Extract the [X, Y] coordinate from the center of the cell holding the provided text.  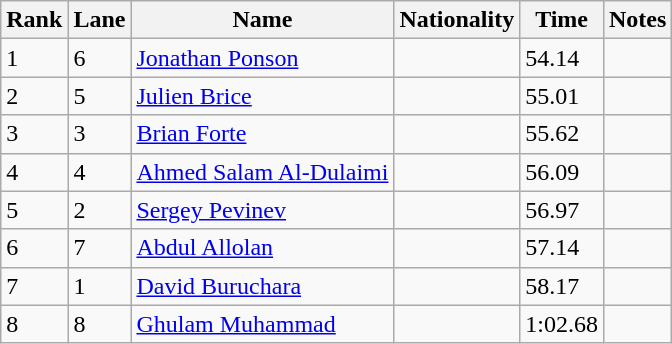
Lane [100, 20]
Nationality [457, 20]
54.14 [562, 58]
Abdul Allolan [262, 248]
56.97 [562, 210]
Rank [34, 20]
56.09 [562, 172]
Julien Brice [262, 96]
57.14 [562, 248]
55.62 [562, 134]
1:02.68 [562, 324]
Ghulam Muhammad [262, 324]
Name [262, 20]
David Buruchara [262, 286]
Jonathan Ponson [262, 58]
Brian Forte [262, 134]
55.01 [562, 96]
Sergey Pevinev [262, 210]
Ahmed Salam Al-Dulaimi [262, 172]
Time [562, 20]
Notes [637, 20]
58.17 [562, 286]
